Detect which cell encompasses the target text, then output its (x, y) center coordinate. 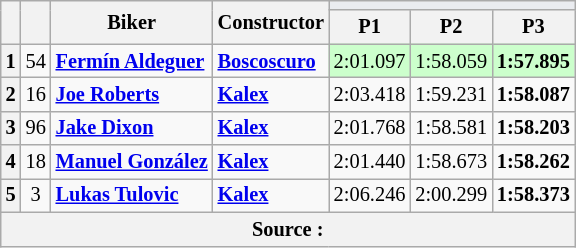
Joe Roberts (132, 94)
2 (11, 94)
16 (36, 94)
Manuel González (132, 162)
2:06.246 (370, 195)
1 (11, 61)
Lukas Tulovic (132, 195)
1:57.895 (534, 61)
1:58.262 (534, 162)
2:01.768 (370, 128)
P1 (370, 27)
1:58.059 (451, 61)
P3 (534, 27)
P2 (451, 27)
Boscoscuro (271, 61)
5 (11, 195)
Source : (288, 229)
Jake Dixon (132, 128)
1:58.581 (451, 128)
2:01.097 (370, 61)
54 (36, 61)
18 (36, 162)
Fermín Aldeguer (132, 61)
Biker (132, 22)
96 (36, 128)
4 (11, 162)
1:58.373 (534, 195)
2:01.440 (370, 162)
2:03.418 (370, 94)
Constructor (271, 22)
1:59.231 (451, 94)
1:58.087 (534, 94)
2:00.299 (451, 195)
1:58.673 (451, 162)
1:58.203 (534, 128)
